Return (X, Y) of the center of cell containing provided text 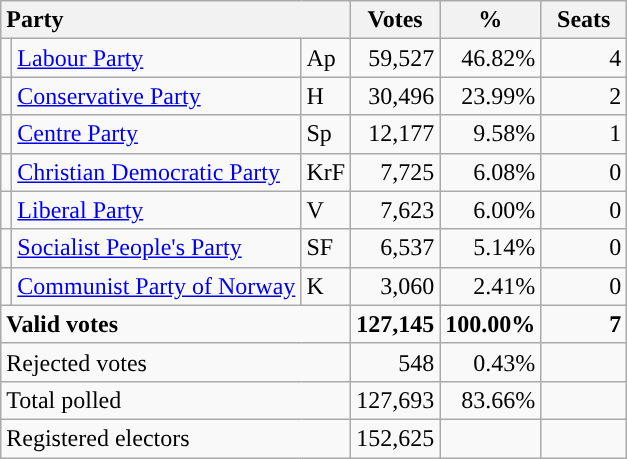
6.00% (490, 210)
59,527 (396, 58)
Total polled (176, 400)
2.41% (490, 286)
Seats (584, 20)
548 (396, 362)
6,537 (396, 248)
30,496 (396, 96)
Centre Party (156, 134)
Registered electors (176, 438)
9.58% (490, 134)
Rejected votes (176, 362)
1 (584, 134)
Communist Party of Norway (156, 286)
Votes (396, 20)
SF (326, 248)
46.82% (490, 58)
5.14% (490, 248)
Ap (326, 58)
0.43% (490, 362)
Labour Party (156, 58)
Socialist People's Party (156, 248)
Sp (326, 134)
83.66% (490, 400)
Party (176, 20)
12,177 (396, 134)
Valid votes (176, 324)
V (326, 210)
Christian Democratic Party (156, 172)
100.00% (490, 324)
% (490, 20)
7 (584, 324)
Conservative Party (156, 96)
4 (584, 58)
6.08% (490, 172)
2 (584, 96)
3,060 (396, 286)
7,623 (396, 210)
H (326, 96)
127,145 (396, 324)
152,625 (396, 438)
127,693 (396, 400)
KrF (326, 172)
7,725 (396, 172)
23.99% (490, 96)
K (326, 286)
Liberal Party (156, 210)
